Return the [X, Y] coordinate for the center point of the cell that contains the specified text.  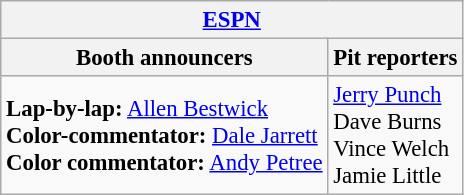
ESPN [232, 20]
Jerry PunchDave BurnsVince WelchJamie Little [396, 136]
Pit reporters [396, 58]
Lap-by-lap: Allen BestwickColor-commentator: Dale JarrettColor commentator: Andy Petree [164, 136]
Booth announcers [164, 58]
